Extract the (x, y) coordinate from the center of the cell holding the provided text.  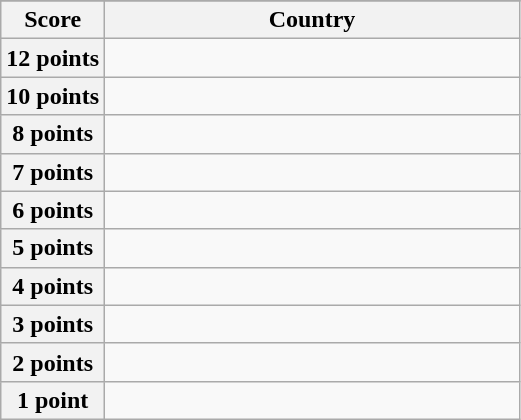
2 points (53, 362)
6 points (53, 210)
5 points (53, 248)
12 points (53, 58)
3 points (53, 324)
8 points (53, 134)
Score (53, 20)
4 points (53, 286)
Country (312, 20)
1 point (53, 400)
7 points (53, 172)
10 points (53, 96)
